Determine the (X, Y) coordinate at the center of the cell enclosing the given text.  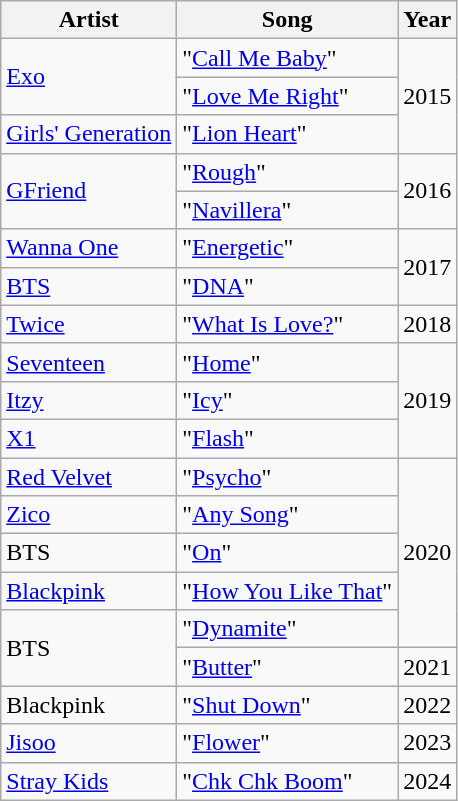
"Dynamite" (288, 629)
"Lion Heart" (288, 134)
Itzy (89, 400)
Girls' Generation (89, 134)
Wanna One (89, 248)
"Psycho" (288, 477)
"Love Me Right" (288, 96)
"Energetic" (288, 248)
"How You Like That" (288, 591)
2021 (428, 667)
Zico (89, 515)
Exo (89, 77)
"Icy" (288, 400)
Artist (89, 20)
Seventeen (89, 362)
"Chk Chk Boom" (288, 781)
"Shut Down" (288, 705)
"Navillera" (288, 210)
"What Is Love?" (288, 324)
"Rough" (288, 172)
GFriend (89, 191)
"Flower" (288, 743)
Red Velvet (89, 477)
Stray Kids (89, 781)
"On" (288, 553)
"Call Me Baby" (288, 58)
"Home" (288, 362)
"DNA" (288, 286)
2017 (428, 267)
Twice (89, 324)
2018 (428, 324)
"Flash" (288, 438)
2015 (428, 96)
2020 (428, 553)
2022 (428, 705)
Song (288, 20)
2023 (428, 743)
"Any Song" (288, 515)
X1 (89, 438)
2024 (428, 781)
Year (428, 20)
2019 (428, 400)
"Butter" (288, 667)
2016 (428, 191)
Jisoo (89, 743)
